Return the (X, Y) coordinate for the center point of the cell that contains the specified text.  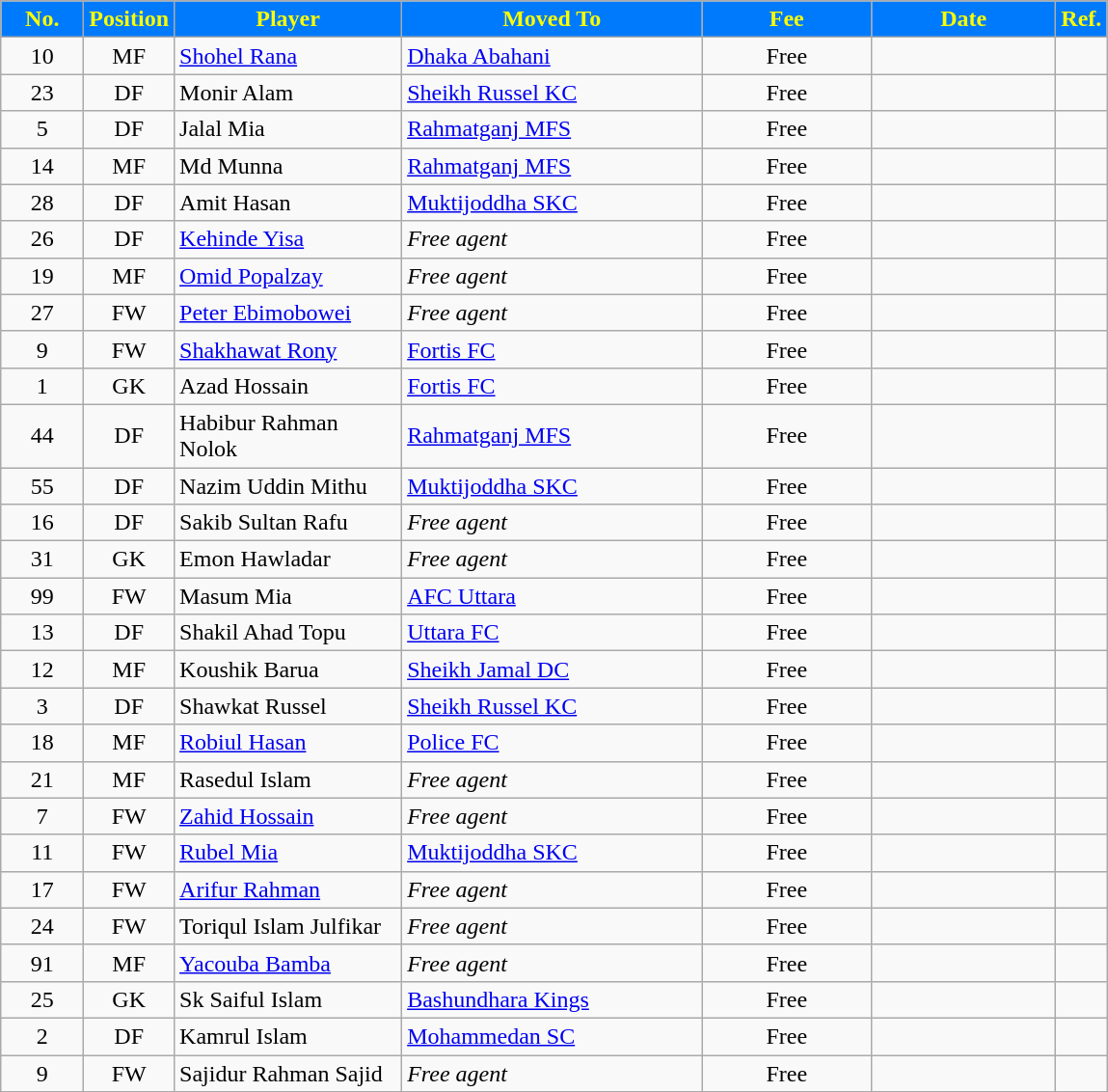
No. (42, 19)
Peter Ebimobowei (288, 313)
2 (42, 1036)
Sajidur Rahman Sajid (288, 1074)
25 (42, 999)
5 (42, 129)
Mohammedan SC (552, 1036)
Police FC (552, 743)
91 (42, 963)
23 (42, 93)
Md Munna (288, 166)
99 (42, 596)
11 (42, 853)
Rasedul Islam (288, 779)
Dhaka Abahani (552, 56)
Amit Hasan (288, 203)
Arifur Rahman (288, 889)
1 (42, 386)
Shawkat Russel (288, 706)
24 (42, 926)
26 (42, 239)
Sheikh Jamal DC (552, 669)
13 (42, 633)
Rubel Mia (288, 853)
Shakhawat Rony (288, 349)
Masum Mia (288, 596)
Toriqul Islam Julfikar (288, 926)
Emon Hawladar (288, 560)
Koushik Barua (288, 669)
12 (42, 669)
31 (42, 560)
AFC Uttara (552, 596)
17 (42, 889)
Moved To (552, 19)
Omid Popalzay (288, 276)
28 (42, 203)
Azad Hossain (288, 386)
3 (42, 706)
Habibur Rahman Nolok (288, 436)
7 (42, 816)
14 (42, 166)
55 (42, 485)
Yacouba Bamba (288, 963)
Shohel Rana (288, 56)
Uttara FC (552, 633)
Robiul Hasan (288, 743)
Shakil Ahad Topu (288, 633)
18 (42, 743)
Monir Alam (288, 93)
Ref. (1082, 19)
Jalal Mia (288, 129)
16 (42, 523)
Kehinde Yisa (288, 239)
10 (42, 56)
27 (42, 313)
Player (288, 19)
Bashundhara Kings (552, 999)
Fee (787, 19)
19 (42, 276)
44 (42, 436)
Position (129, 19)
Nazim Uddin Mithu (288, 485)
Sakib Sultan Rafu (288, 523)
Sk Saiful Islam (288, 999)
Zahid Hossain (288, 816)
21 (42, 779)
Kamrul Islam (288, 1036)
Date (964, 19)
